Determine the [x, y] coordinate at the center of the cell enclosing the given text.  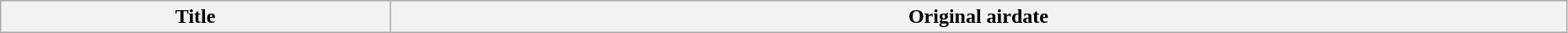
Title [196, 17]
Original airdate [978, 17]
